Determine the (x, y) coordinate at the center of the cell enclosing the given text.  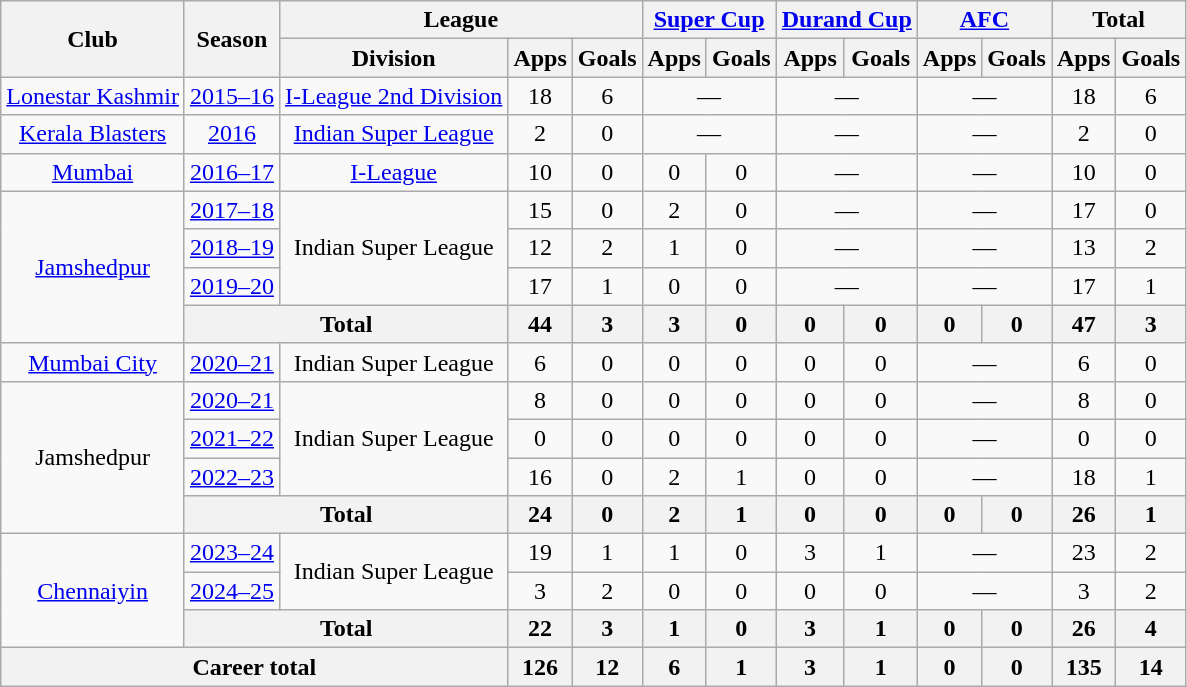
Mumbai (93, 172)
2023–24 (232, 553)
44 (540, 324)
13 (1084, 248)
2021–22 (232, 438)
I-League 2nd Division (393, 96)
22 (540, 629)
2016 (232, 134)
2022–23 (232, 477)
Season (232, 39)
2019–20 (232, 286)
I-League (393, 172)
15 (540, 210)
League (460, 20)
Chennaiyin (93, 591)
2017–18 (232, 210)
2016–17 (232, 172)
2024–25 (232, 591)
126 (540, 667)
Division (393, 58)
14 (1151, 667)
23 (1084, 553)
Career total (254, 667)
24 (540, 515)
AFC (984, 20)
135 (1084, 667)
2018–19 (232, 248)
2015–16 (232, 96)
Super Cup (709, 20)
Club (93, 39)
47 (1084, 324)
16 (540, 477)
Mumbai City (93, 362)
Kerala Blasters (93, 134)
19 (540, 553)
4 (1151, 629)
Lonestar Kashmir (93, 96)
Durand Cup (846, 20)
